Scan for the cell matching the given text and deliver its [x, y] coordinate at center. 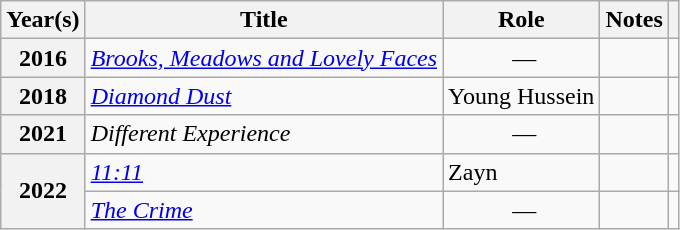
Different Experience [264, 134]
11:11 [264, 172]
Year(s) [43, 20]
Brooks, Meadows and Lovely Faces [264, 58]
2016 [43, 58]
Role [522, 20]
The Crime [264, 210]
Diamond Dust [264, 96]
Notes [634, 20]
Title [264, 20]
Zayn [522, 172]
2022 [43, 191]
Young Hussein [522, 96]
2018 [43, 96]
2021 [43, 134]
